Search for the cell housing the specified text and yield its (X, Y) center coordinate. 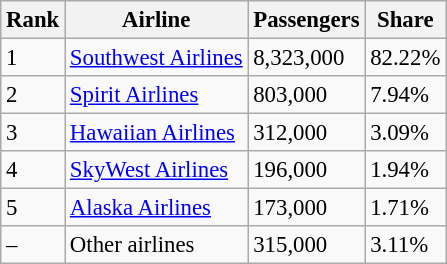
173,000 (306, 208)
– (33, 245)
Share (406, 20)
2 (33, 95)
82.22% (406, 58)
5 (33, 208)
Passengers (306, 20)
196,000 (306, 170)
315,000 (306, 245)
Other airlines (156, 245)
Airline (156, 20)
SkyWest Airlines (156, 170)
1 (33, 58)
Spirit Airlines (156, 95)
4 (33, 170)
3.09% (406, 133)
8,323,000 (306, 58)
3 (33, 133)
7.94% (406, 95)
3.11% (406, 245)
Alaska Airlines (156, 208)
Hawaiian Airlines (156, 133)
312,000 (306, 133)
Southwest Airlines (156, 58)
1.71% (406, 208)
803,000 (306, 95)
Rank (33, 20)
1.94% (406, 170)
